Search for the cell housing the specified text and yield its (X, Y) center coordinate. 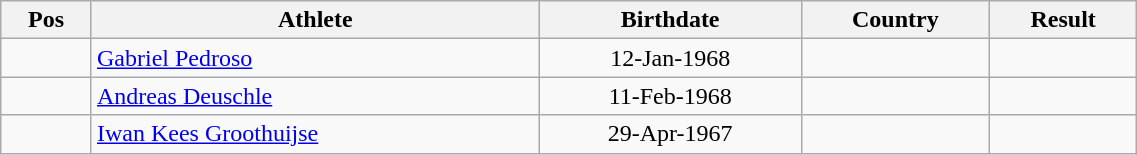
Iwan Kees Groothuijse (315, 134)
Result (1064, 20)
Athlete (315, 20)
Pos (46, 20)
29-Apr-1967 (670, 134)
11-Feb-1968 (670, 96)
Gabriel Pedroso (315, 58)
Country (895, 20)
12-Jan-1968 (670, 58)
Birthdate (670, 20)
Andreas Deuschle (315, 96)
